Capture the cell that displays the provided text and extract its [x, y] central coordinate. 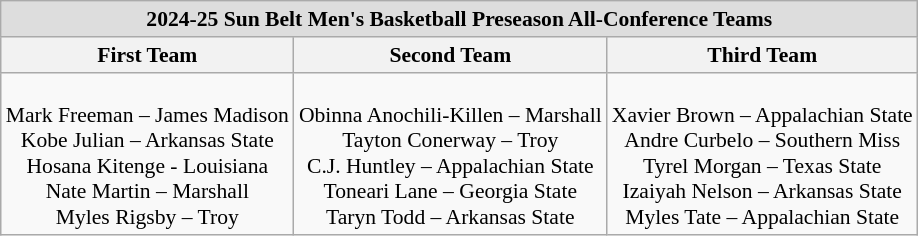
Second Team [450, 55]
Third Team [762, 55]
First Team [148, 55]
Mark Freeman – James Madison Kobe Julian – Arkansas State Hosana Kitenge - Louisiana Nate Martin – Marshall Myles Rigsby – Troy [148, 154]
2024-25 Sun Belt Men's Basketball Preseason All-Conference Teams [460, 19]
Obinna Anochili-Killen – Marshall Tayton Conerway – Troy C.J. Huntley – Appalachian State Toneari Lane – Georgia State Taryn Todd – Arkansas State [450, 154]
